Output the (x, y) coordinate of the center of the cell containing the given text.  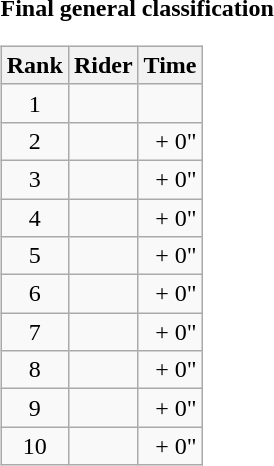
7 (34, 332)
4 (34, 217)
2 (34, 141)
6 (34, 294)
5 (34, 256)
8 (34, 370)
Rank (34, 65)
3 (34, 179)
Time (170, 65)
1 (34, 103)
10 (34, 446)
9 (34, 408)
Rider (103, 65)
